Determine the (x, y) coordinate at the center of the cell enclosing the given text.  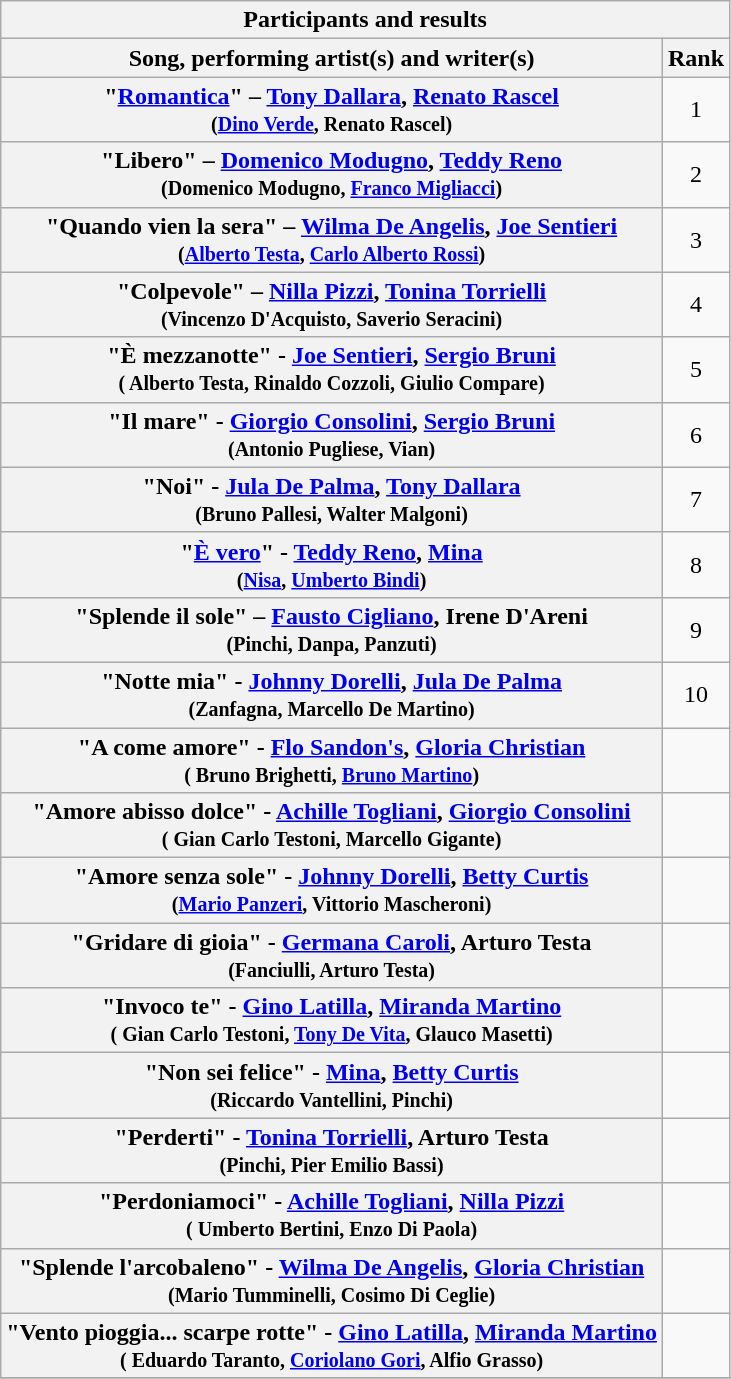
5 (696, 370)
"Amore senza sole" - Johnny Dorelli, Betty Curtis (Mario Panzeri, Vittorio Mascheroni) (332, 890)
"Perderti" - Tonina Torrielli, Arturo Testa (Pinchi, Pier Emilio Bassi) (332, 1150)
"A come amore" - Flo Sandon's, Gloria Christian ( Bruno Brighetti, Bruno Martino) (332, 760)
7 (696, 500)
"Gridare di gioia" - Germana Caroli, Arturo Testa (Fanciulli, Arturo Testa) (332, 956)
2 (696, 174)
"È mezzanotte" - Joe Sentieri, Sergio Bruni ( Alberto Testa, Rinaldo Cozzoli, Giulio Compare) (332, 370)
3 (696, 240)
"Libero" – Domenico Modugno, Teddy Reno (Domenico Modugno, Franco Migliacci) (332, 174)
"Notte mia" - Johnny Dorelli, Jula De Palma (Zanfagna, Marcello De Martino) (332, 694)
"Quando vien la sera" – Wilma De Angelis, Joe Sentieri (Alberto Testa, Carlo Alberto Rossi) (332, 240)
"Splende il sole" – Fausto Cigliano, Irene D'Areni (Pinchi, Danpa, Panzuti) (332, 630)
Participants and results (366, 20)
"È vero" - Teddy Reno, Mina (Nisa, Umberto Bindi) (332, 564)
Rank (696, 58)
"Il mare" - Giorgio Consolini, Sergio Bruni (Antonio Pugliese, Vian) (332, 434)
"Amore abisso dolce" - Achille Togliani, Giorgio Consolini ( Gian Carlo Testoni, Marcello Gigante) (332, 826)
9 (696, 630)
"Non sei felice" - Mina, Betty Curtis (Riccardo Vantellini, Pinchi) (332, 1086)
"Noi" - Jula De Palma, Tony Dallara (Bruno Pallesi, Walter Malgoni) (332, 500)
"Vento pioggia... scarpe rotte" - Gino Latilla, Miranda Martino ( Eduardo Taranto, Coriolano Gori, Alfio Grasso) (332, 1346)
"Perdoniamoci" - Achille Togliani, Nilla Pizzi ( Umberto Bertini, Enzo Di Paola) (332, 1216)
8 (696, 564)
10 (696, 694)
Song, performing artist(s) and writer(s) (332, 58)
4 (696, 304)
"Romantica" – Tony Dallara, Renato Rascel (Dino Verde, Renato Rascel) (332, 110)
1 (696, 110)
"Colpevole" – Nilla Pizzi, Tonina Torrielli (Vincenzo D'Acquisto, Saverio Seracini) (332, 304)
"Splende l'arcobaleno" - Wilma De Angelis, Gloria Christian (Mario Tumminelli, Cosimo Di Ceglie) (332, 1280)
6 (696, 434)
"Invoco te" - Gino Latilla, Miranda Martino ( Gian Carlo Testoni, Tony De Vita, Glauco Masetti) (332, 1020)
